Pinpoint the cell where the given text exists, returning its [X, Y] midpoint coordinate. 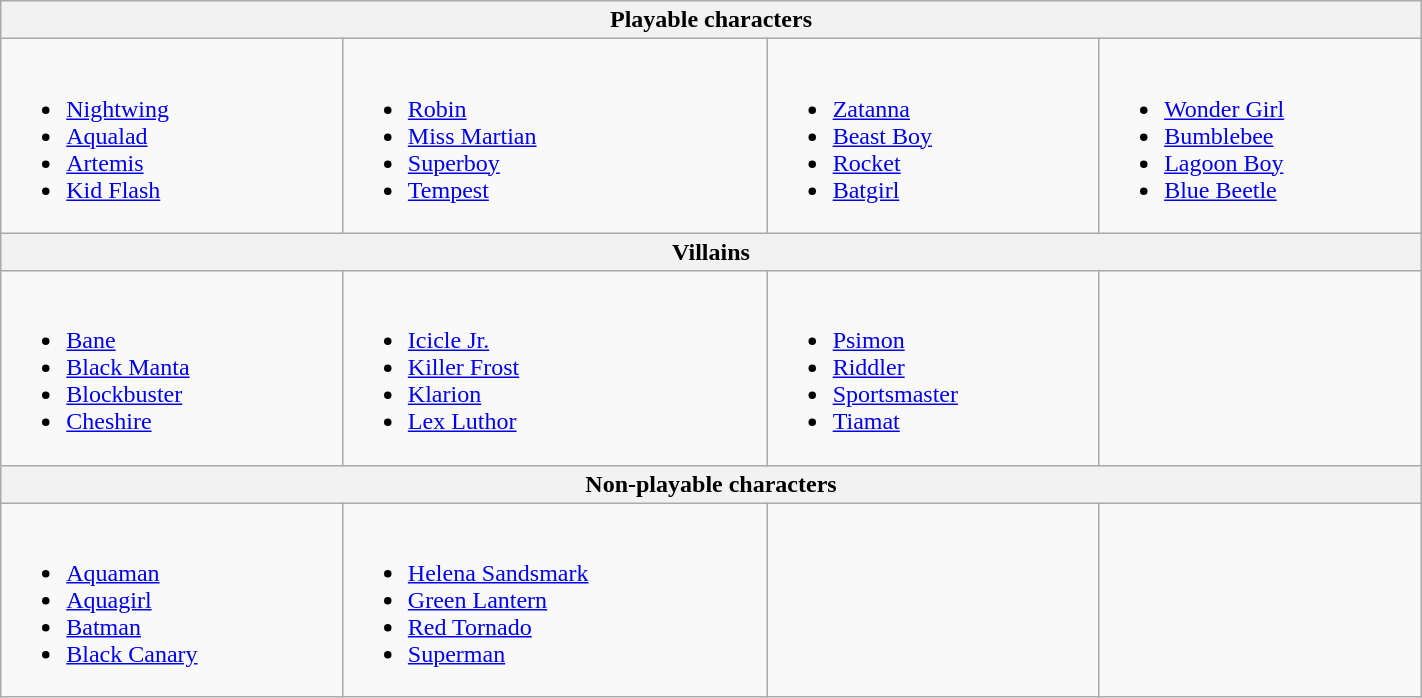
BaneBlack MantaBlockbusterCheshire [172, 368]
PsimonRiddlerSportsmasterTiamat [932, 368]
Non-playable characters [711, 484]
ZatannaBeast BoyRocketBatgirl [932, 136]
Wonder GirlBumblebeeLagoon BoyBlue Beetle [1260, 136]
Helena SandsmarkGreen LanternRed TornadoSuperman [554, 600]
NightwingAqualadArtemisKid Flash [172, 136]
AquamanAquagirlBatmanBlack Canary [172, 600]
RobinMiss MartianSuperboyTempest [554, 136]
Playable characters [711, 20]
Icicle Jr.Killer FrostKlarionLex Luthor [554, 368]
Villains [711, 252]
